Capture the cell that displays the provided text and extract its (X, Y) central coordinate. 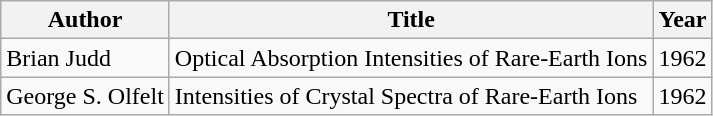
Year (682, 20)
Brian Judd (86, 58)
Optical Absorption Intensities of Rare-Earth Ions (411, 58)
George S. Olfelt (86, 96)
Author (86, 20)
Title (411, 20)
Intensities of Crystal Spectra of Rare-Earth Ions (411, 96)
